Search for the cell housing the specified text and yield its (x, y) center coordinate. 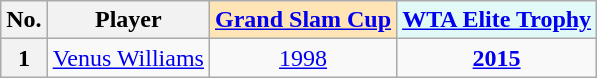
Grand Slam Cup (302, 20)
Venus Williams (128, 58)
Player (128, 20)
1998 (302, 58)
WTA Elite Trophy (497, 20)
2015 (497, 58)
No. (24, 20)
1 (24, 58)
